Return the (x, y) coordinate for the center point of the cell that contains the specified text.  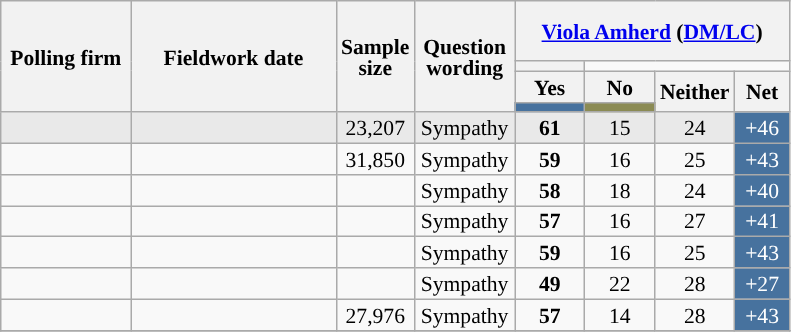
31,850 (375, 160)
27,976 (375, 314)
Net (762, 92)
+40 (762, 190)
No (620, 86)
Neither (695, 92)
27 (695, 222)
14 (620, 314)
Samplesize (375, 56)
Viola Amherd (DM/LC) (652, 31)
23,207 (375, 128)
18 (620, 190)
Question wording (464, 56)
22 (620, 284)
58 (550, 190)
61 (550, 128)
+27 (762, 284)
Yes (550, 86)
+46 (762, 128)
49 (550, 284)
Fieldwork date (234, 56)
Polling firm (66, 56)
15 (620, 128)
+41 (762, 222)
